Pinpoint the cell where the given text exists, returning its [X, Y] midpoint coordinate. 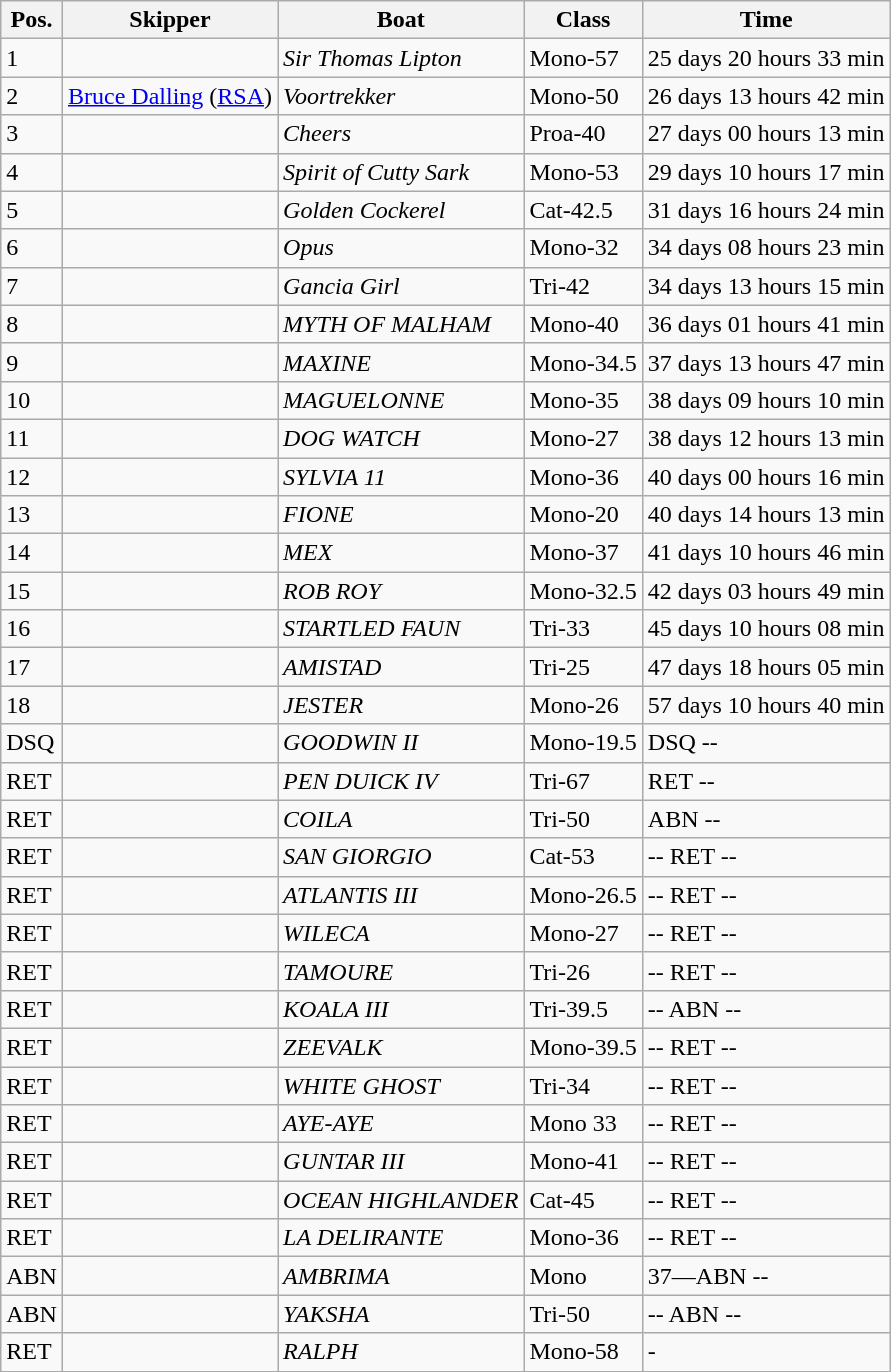
MAGUELONNE [401, 400]
Spirit of Cutty Sark [401, 172]
Mono-26.5 [583, 895]
40 days 00 hours 16 min [766, 477]
Class [583, 20]
WILECA [401, 933]
KOALA III [401, 1009]
STARTLED FAUN [401, 629]
PEN DUICK IV [401, 781]
11 [32, 438]
ABN -- [766, 819]
42 days 03 hours 49 min [766, 591]
DSQ -- [766, 743]
Golden Cockerel [401, 210]
38 days 09 hours 10 min [766, 400]
5 [32, 210]
Mono-57 [583, 58]
1 [32, 58]
GUNTAR III [401, 1162]
RALPH [401, 1352]
MEX [401, 553]
13 [32, 515]
JESTER [401, 705]
Cat-45 [583, 1200]
Sir Thomas Lipton [401, 58]
12 [32, 477]
- [766, 1352]
10 [32, 400]
17 [32, 667]
16 [32, 629]
34 days 13 hours 15 min [766, 286]
Mono-40 [583, 324]
40 days 14 hours 13 min [766, 515]
AYE-AYE [401, 1124]
45 days 10 hours 08 min [766, 629]
LA DELIRANTE [401, 1238]
Bruce Dalling (RSA) [170, 96]
Mono-35 [583, 400]
15 [32, 591]
Proa-40 [583, 134]
26 days 13 hours 42 min [766, 96]
SAN GIORGIO [401, 857]
RET -- [766, 781]
OCEAN HIGHLANDER [401, 1200]
Voortrekker [401, 96]
TAMOURE [401, 971]
FIONE [401, 515]
GOODWIN II [401, 743]
2 [32, 96]
37 days 13 hours 47 min [766, 362]
57 days 10 hours 40 min [766, 705]
Mono-53 [583, 172]
MAXINE [401, 362]
Mono [583, 1276]
Mono 33 [583, 1124]
14 [32, 553]
47 days 18 hours 05 min [766, 667]
DSQ [32, 743]
Mono-20 [583, 515]
AMBRIMA [401, 1276]
36 days 01 hours 41 min [766, 324]
Tri-26 [583, 971]
DOG WATCH [401, 438]
25 days 20 hours 33 min [766, 58]
Gancia Girl [401, 286]
31 days 16 hours 24 min [766, 210]
Skipper [170, 20]
WHITE GHOST [401, 1085]
ATLANTIS III [401, 895]
3 [32, 134]
27 days 00 hours 13 min [766, 134]
38 days 12 hours 13 min [766, 438]
Tri-33 [583, 629]
29 days 10 hours 17 min [766, 172]
Mono-41 [583, 1162]
Mono-37 [583, 553]
Cat-42.5 [583, 210]
Mono-39.5 [583, 1047]
9 [32, 362]
Mono-50 [583, 96]
4 [32, 172]
37—ABN -- [766, 1276]
Tri-39.5 [583, 1009]
Tri-67 [583, 781]
6 [32, 248]
Mono-32 [583, 248]
Mono-19.5 [583, 743]
SYLVIA 11 [401, 477]
ROB ROY [401, 591]
7 [32, 286]
Boat [401, 20]
18 [32, 705]
8 [32, 324]
Tri-25 [583, 667]
Time [766, 20]
COILA [401, 819]
Mono-34.5 [583, 362]
Opus [401, 248]
MYTH OF MALHAM [401, 324]
Mono-32.5 [583, 591]
Cat-53 [583, 857]
Mono-26 [583, 705]
AMISTAD [401, 667]
Mono-58 [583, 1352]
Tri-34 [583, 1085]
41 days 10 hours 46 min [766, 553]
34 days 08 hours 23 min [766, 248]
ZEEVALK [401, 1047]
Pos. [32, 20]
Cheers [401, 134]
YAKSHA [401, 1314]
Tri-42 [583, 286]
